Detect which cell encompasses the target text, then output its [x, y] center coordinate. 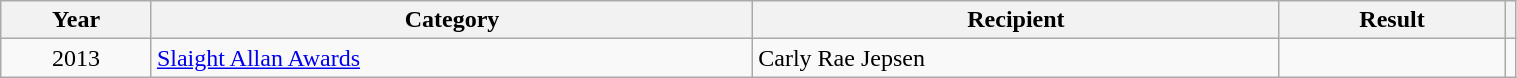
2013 [76, 58]
Carly Rae Jepsen [1016, 58]
Result [1392, 20]
Recipient [1016, 20]
Year [76, 20]
Slaight Allan Awards [452, 58]
Category [452, 20]
